For the text-containing cell, return its midpoint in (X, Y) coordinate format. 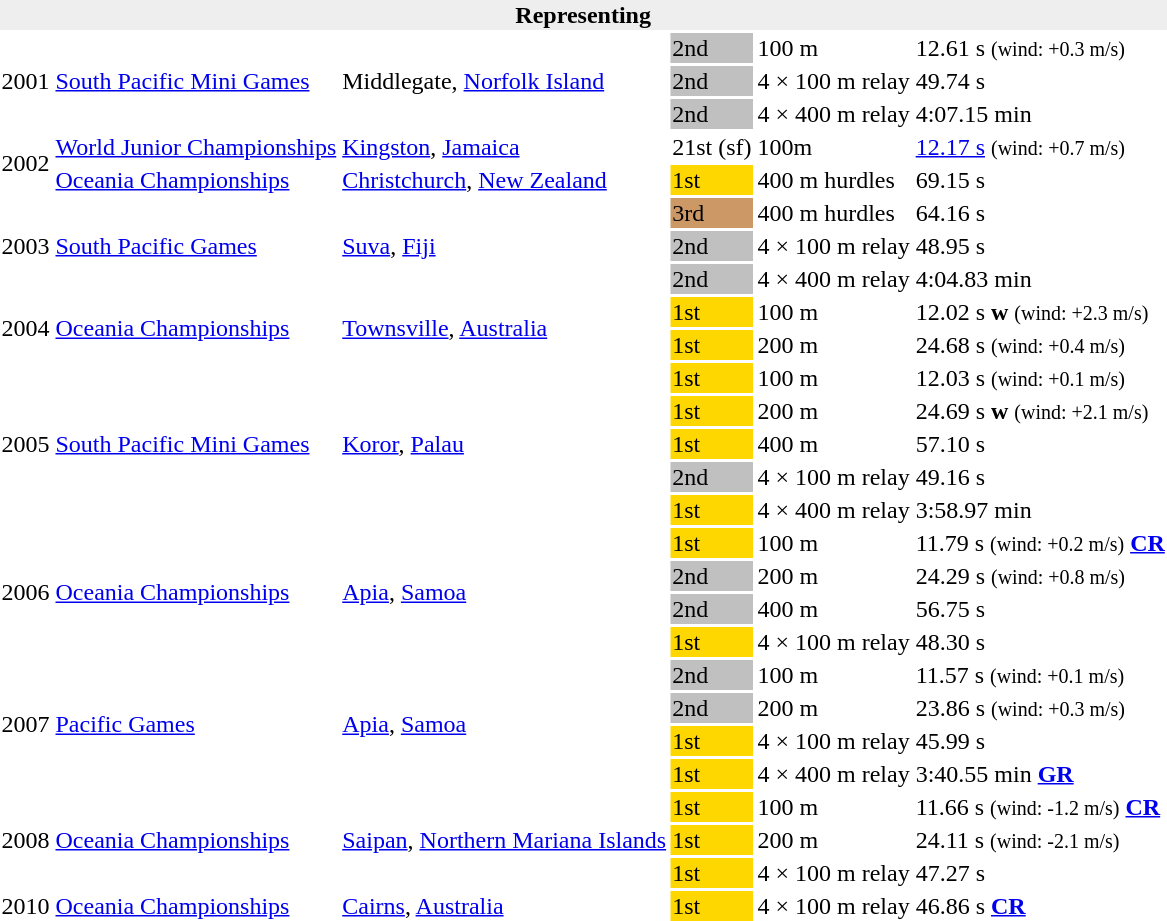
11.57 s (wind: +0.1 m/s) (1040, 675)
24.69 s w (wind: +2.1 m/s) (1040, 411)
2006 (26, 592)
Christchurch, New Zealand (504, 180)
24.68 s (wind: +0.4 m/s) (1040, 345)
11.79 s (wind: +0.2 m/s) CR (1040, 543)
100m (834, 147)
2005 (26, 444)
12.17 s (wind: +0.7 m/s) (1040, 147)
49.16 s (1040, 477)
69.15 s (1040, 180)
South Pacific Games (196, 246)
48.95 s (1040, 246)
2002 (26, 164)
Suva, Fiji (504, 246)
23.86 s (wind: +0.3 m/s) (1040, 708)
24.11 s (wind: -2.1 m/s) (1040, 840)
Kingston, Jamaica (504, 147)
2008 (26, 840)
12.61 s (wind: +0.3 m/s) (1040, 48)
2007 (26, 724)
Middlegate, Norfolk Island (504, 81)
Pacific Games (196, 724)
World Junior Championships (196, 147)
4:04.83 min (1040, 279)
3:58.97 min (1040, 510)
2003 (26, 246)
Saipan, Northern Mariana Islands (504, 840)
2001 (26, 81)
11.66 s (wind: -1.2 m/s) CR (1040, 807)
49.74 s (1040, 81)
Representing (583, 15)
21st (sf) (712, 147)
12.02 s w (wind: +2.3 m/s) (1040, 312)
47.27 s (1040, 873)
3:40.55 min GR (1040, 774)
Cairns, Australia (504, 906)
48.30 s (1040, 642)
46.86 s CR (1040, 906)
3rd (712, 213)
2004 (26, 328)
12.03 s (wind: +0.1 m/s) (1040, 378)
45.99 s (1040, 741)
Koror, Palau (504, 444)
4:07.15 min (1040, 114)
Townsville, Australia (504, 328)
57.10 s (1040, 444)
24.29 s (wind: +0.8 m/s) (1040, 576)
56.75 s (1040, 609)
64.16 s (1040, 213)
2010 (26, 906)
